Return the [x, y] coordinate for the center point of the cell that contains the specified text.  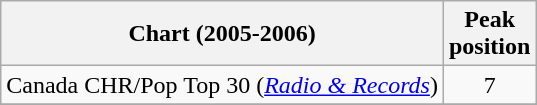
7 [489, 85]
Chart (2005-2006) [222, 34]
Canada CHR/Pop Top 30 (Radio & Records) [222, 85]
Peakposition [489, 34]
